Detect which cell encompasses the target text, then output its [X, Y] center coordinate. 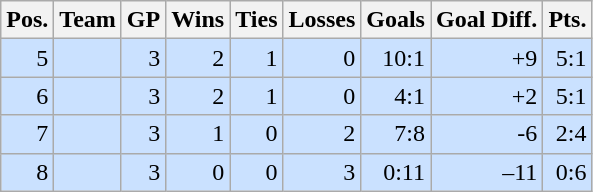
GP [143, 20]
Team [88, 20]
Ties [256, 20]
Losses [322, 20]
2:4 [568, 134]
+2 [486, 96]
Goals [396, 20]
7 [28, 134]
Wins [198, 20]
Pts. [568, 20]
0:11 [396, 172]
5 [28, 58]
8 [28, 172]
Goal Diff. [486, 20]
7:8 [396, 134]
4:1 [396, 96]
-6 [486, 134]
Pos. [28, 20]
6 [28, 96]
–11 [486, 172]
0:6 [568, 172]
10:1 [396, 58]
+9 [486, 58]
